Output the [x, y] coordinate of the center of the cell containing the given text.  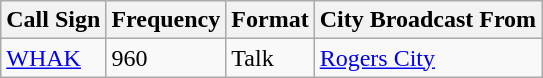
Talk [270, 58]
WHAK [54, 58]
Frequency [166, 20]
960 [166, 58]
City Broadcast From [428, 20]
Format [270, 20]
Call Sign [54, 20]
Rogers City [428, 58]
